From the cell containing the given text, extract its center point as (x, y) coordinate. 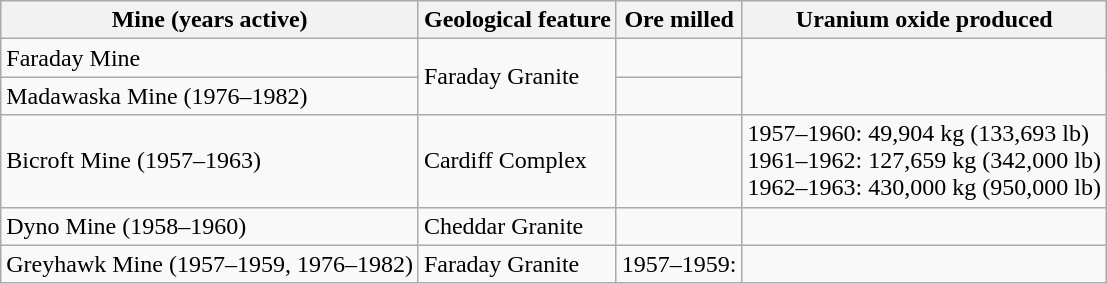
Dyno Mine (1958–1960) (210, 226)
Uranium oxide produced (924, 20)
Geological feature (517, 20)
Faraday Mine (210, 58)
Greyhawk Mine (1957–1959, 1976–1982) (210, 264)
Cardiff Complex (517, 161)
Cheddar Granite (517, 226)
Madawaska Mine (1976–1982) (210, 96)
1957–1959: (679, 264)
Mine (years active) (210, 20)
Bicroft Mine (1957–1963) (210, 161)
Ore milled (679, 20)
1957–1960: 49,904 kg (133,693 lb)1961–1962: 127,659 kg (342,000 lb)1962–1963: 430,000 kg (950,000 lb) (924, 161)
